For the text-containing cell, return its midpoint in [x, y] coordinate format. 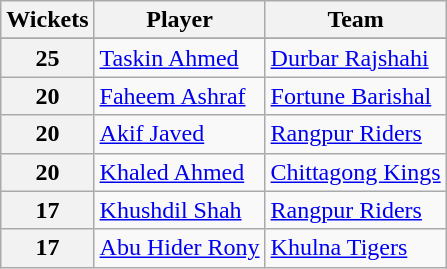
Durbar Rajshahi [356, 58]
Taskin Ahmed [180, 58]
Player [180, 20]
Team [356, 20]
Akif Javed [180, 134]
Khushdil Shah [180, 210]
25 [48, 58]
Faheem Ashraf [180, 96]
Abu Hider Rony [180, 248]
Khaled Ahmed [180, 172]
Wickets [48, 20]
Fortune Barishal [356, 96]
Chittagong Kings [356, 172]
Khulna Tigers [356, 248]
